Provide the (X, Y) coordinate of the cell's center where the given text is located.  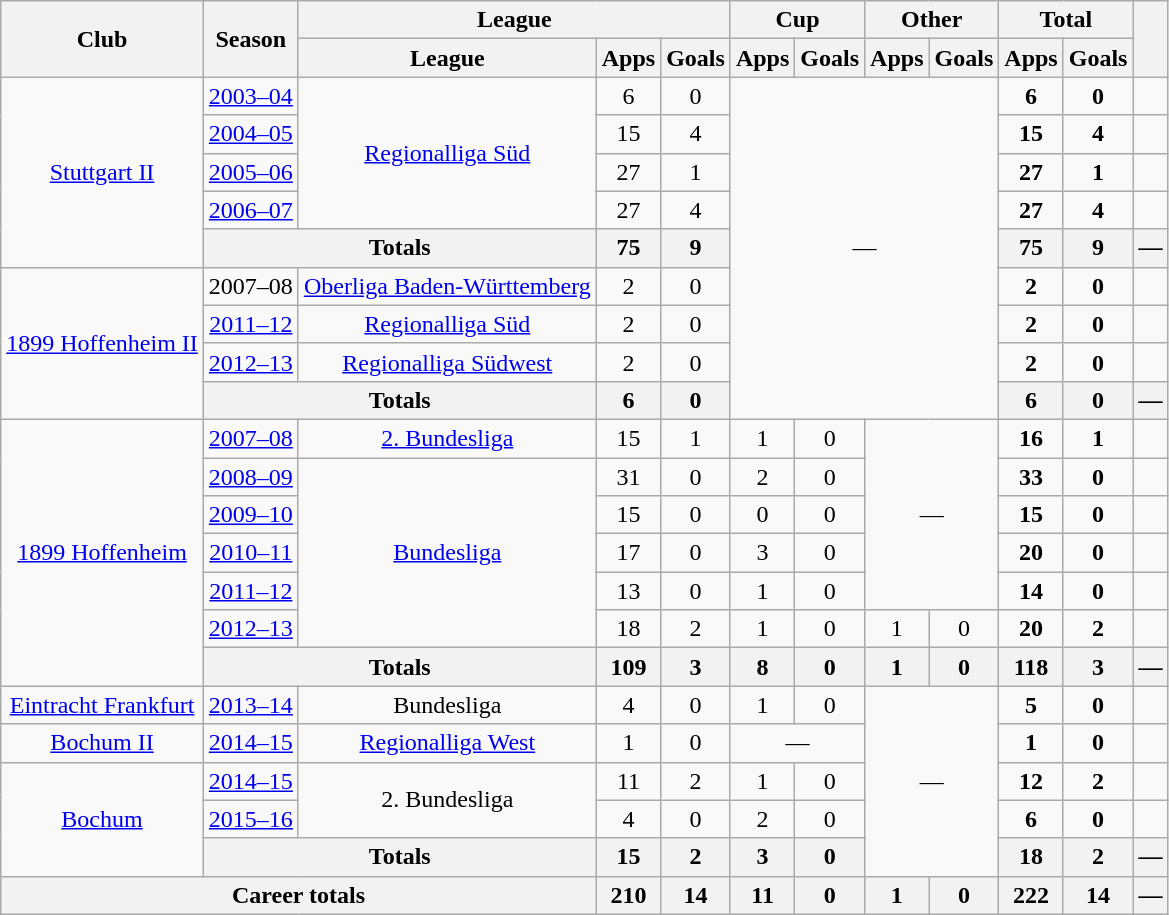
2004–05 (250, 134)
222 (1031, 895)
Oberliga Baden-Württemberg (447, 286)
Club (102, 39)
Regionalliga Südwest (447, 362)
118 (1031, 667)
Cup (797, 20)
2009–10 (250, 515)
Season (250, 39)
2006–07 (250, 210)
2003–04 (250, 96)
5 (1031, 705)
33 (1031, 477)
17 (628, 553)
Career totals (298, 895)
Regionalliga West (447, 743)
Eintracht Frankfurt (102, 705)
2015–16 (250, 819)
2013–14 (250, 705)
31 (628, 477)
16 (1031, 438)
2005–06 (250, 172)
210 (628, 895)
1899 Hoffenheim (102, 552)
13 (628, 591)
Stuttgart II (102, 172)
2008–09 (250, 477)
109 (628, 667)
12 (1031, 781)
8 (762, 667)
Total (1066, 20)
1899 Hoffenheim II (102, 343)
Bochum (102, 819)
2010–11 (250, 553)
Bochum II (102, 743)
Other (932, 20)
